Return [x, y] of the center of cell containing provided text 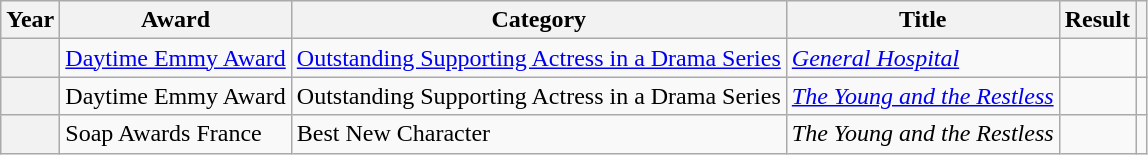
Award [176, 20]
Result [1097, 20]
Soap Awards France [176, 134]
Title [922, 20]
Best New Character [538, 134]
Category [538, 20]
Year [30, 20]
General Hospital [922, 58]
